Search for the cell housing the specified text and yield its (x, y) center coordinate. 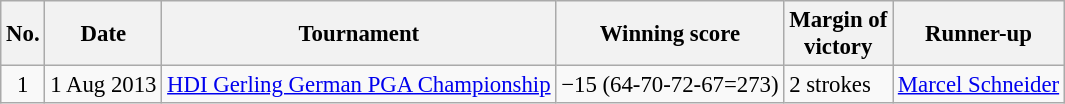
No. (23, 34)
2 strokes (838, 85)
Date (104, 34)
Winning score (670, 34)
HDI Gerling German PGA Championship (359, 85)
−15 (64-70-72-67=273) (670, 85)
Tournament (359, 34)
1 Aug 2013 (104, 85)
Margin ofvictory (838, 34)
1 (23, 85)
Runner-up (979, 34)
Marcel Schneider (979, 85)
